Capture the cell that displays the provided text and extract its (X, Y) central coordinate. 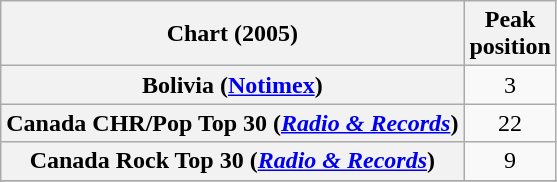
Chart (2005) (232, 34)
22 (510, 123)
9 (510, 161)
Peakposition (510, 34)
Canada CHR/Pop Top 30 (Radio & Records) (232, 123)
Bolivia (Notimex) (232, 85)
3 (510, 85)
Canada Rock Top 30 (Radio & Records) (232, 161)
